Capture the cell that displays the provided text and extract its (x, y) central coordinate. 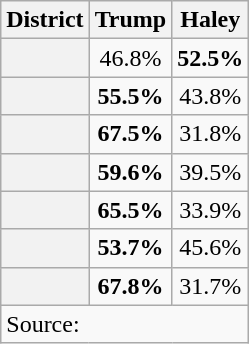
45.6% (210, 248)
67.8% (130, 286)
65.5% (130, 210)
43.8% (210, 96)
31.7% (210, 286)
39.5% (210, 172)
52.5% (210, 58)
Haley (210, 20)
46.8% (130, 58)
55.5% (130, 96)
67.5% (130, 134)
31.8% (210, 134)
59.6% (130, 172)
33.9% (210, 210)
Source: (125, 324)
Trump (130, 20)
53.7% (130, 248)
District (45, 20)
